Identify which cell holds the provided text, then report its (x, y) central coordinate. 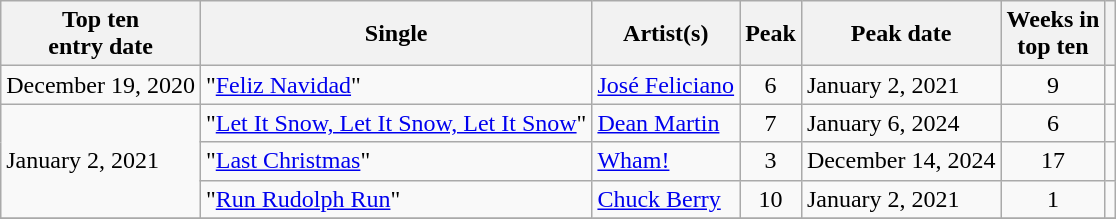
Single (396, 34)
17 (1053, 161)
9 (1053, 85)
3 (771, 161)
1 (1053, 199)
"Last Christmas" (396, 161)
Weeks intop ten (1053, 34)
José Feliciano (666, 85)
Top tenentry date (101, 34)
Peak date (901, 34)
Wham! (666, 161)
Dean Martin (666, 123)
December 14, 2024 (901, 161)
December 19, 2020 (101, 85)
Peak (771, 34)
7 (771, 123)
"Feliz Navidad" (396, 85)
Artist(s) (666, 34)
10 (771, 199)
"Let It Snow, Let It Snow, Let It Snow" (396, 123)
"Run Rudolph Run" (396, 199)
January 6, 2024 (901, 123)
Chuck Berry (666, 199)
